Extract the (x, y) coordinate from the center of the cell holding the provided text.  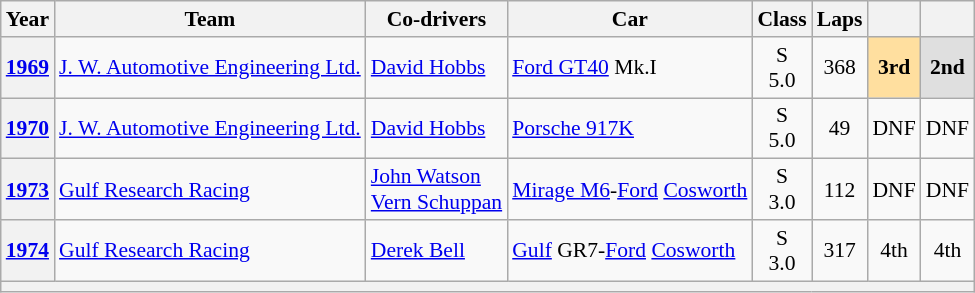
Porsche 917K (630, 128)
Mirage M6-Ford Cosworth (630, 190)
Class (782, 19)
Year (28, 19)
368 (840, 68)
Laps (840, 19)
1969 (28, 68)
John Watson Vern Schuppan (436, 190)
Team (210, 19)
3rd (894, 68)
Gulf GR7-Ford Cosworth (630, 250)
Co-drivers (436, 19)
Car (630, 19)
1973 (28, 190)
Ford GT40 Mk.I (630, 68)
49 (840, 128)
317 (840, 250)
2nd (948, 68)
1970 (28, 128)
1974 (28, 250)
Derek Bell (436, 250)
112 (840, 190)
